Output the (X, Y) coordinate of the center of the cell containing the given text.  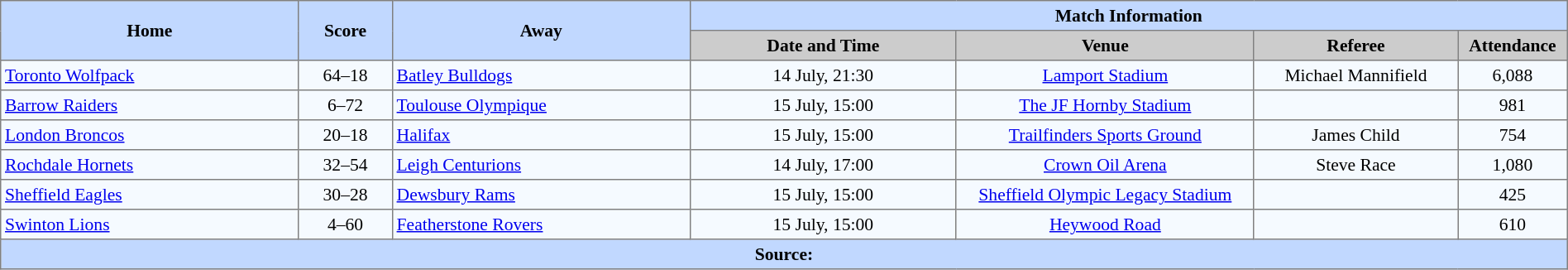
Heywood Road (1105, 224)
Michael Mannifield (1355, 75)
Trailfinders Sports Ground (1105, 135)
James Child (1355, 135)
Leigh Centurions (541, 165)
Away (541, 31)
14 July, 21:30 (823, 75)
6–72 (346, 105)
Rochdale Hornets (150, 165)
Referee (1355, 46)
Toronto Wolfpack (150, 75)
Home (150, 31)
Source: (784, 254)
14 July, 17:00 (823, 165)
1,080 (1513, 165)
London Broncos (150, 135)
Score (346, 31)
Toulouse Olympique (541, 105)
30–28 (346, 195)
32–54 (346, 165)
981 (1513, 105)
Venue (1105, 46)
Barrow Raiders (150, 105)
6,088 (1513, 75)
Match Information (1128, 16)
Swinton Lions (150, 224)
Sheffield Eagles (150, 195)
Featherstone Rovers (541, 224)
Steve Race (1355, 165)
Dewsbury Rams (541, 195)
754 (1513, 135)
Sheffield Olympic Legacy Stadium (1105, 195)
Batley Bulldogs (541, 75)
425 (1513, 195)
Date and Time (823, 46)
The JF Hornby Stadium (1105, 105)
Crown Oil Arena (1105, 165)
20–18 (346, 135)
Halifax (541, 135)
Attendance (1513, 46)
610 (1513, 224)
64–18 (346, 75)
Lamport Stadium (1105, 75)
4–60 (346, 224)
